Output the [X, Y] coordinate of the center of the cell containing the given text.  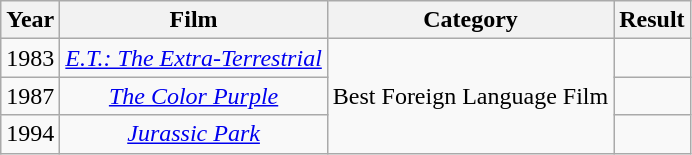
Film [194, 20]
The Color Purple [194, 96]
Category [470, 20]
1994 [30, 134]
Result [652, 20]
1987 [30, 96]
1983 [30, 58]
E.T.: The Extra-Terrestrial [194, 58]
Year [30, 20]
Jurassic Park [194, 134]
Best Foreign Language Film [470, 96]
